For the text-containing cell, return its midpoint in [X, Y] coordinate format. 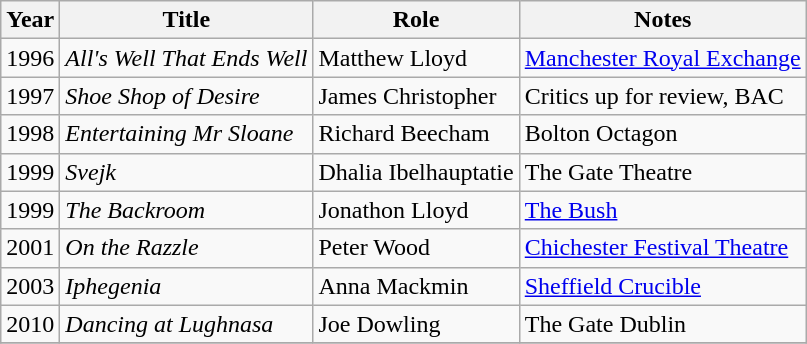
The Gate Theatre [662, 172]
Sheffield Crucible [662, 286]
Entertaining Mr Sloane [186, 134]
Svejk [186, 172]
Jonathon Lloyd [416, 210]
Joe Dowling [416, 324]
James Christopher [416, 96]
1996 [30, 58]
2010 [30, 324]
Matthew Lloyd [416, 58]
Dancing at Lughnasa [186, 324]
The Backroom [186, 210]
Peter Wood [416, 248]
Role [416, 20]
Bolton Octagon [662, 134]
The Gate Dublin [662, 324]
Iphegenia [186, 286]
On the Razzle [186, 248]
Notes [662, 20]
1997 [30, 96]
Richard Beecham [416, 134]
2001 [30, 248]
Shoe Shop of Desire [186, 96]
Chichester Festival Theatre [662, 248]
2003 [30, 286]
Manchester Royal Exchange [662, 58]
The Bush [662, 210]
Anna Mackmin [416, 286]
All's Well That Ends Well [186, 58]
1998 [30, 134]
Title [186, 20]
Critics up for review, BAC [662, 96]
Dhalia Ibelhauptatie [416, 172]
Year [30, 20]
